From the cell containing the given text, extract its center point as (x, y) coordinate. 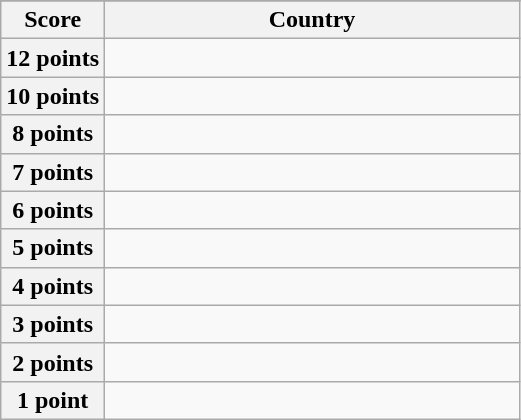
3 points (53, 324)
2 points (53, 362)
Country (312, 20)
1 point (53, 400)
5 points (53, 248)
6 points (53, 210)
4 points (53, 286)
10 points (53, 96)
8 points (53, 134)
Score (53, 20)
7 points (53, 172)
12 points (53, 58)
